Find where the given text appears and provide that cell's center as (x, y) coordinate. 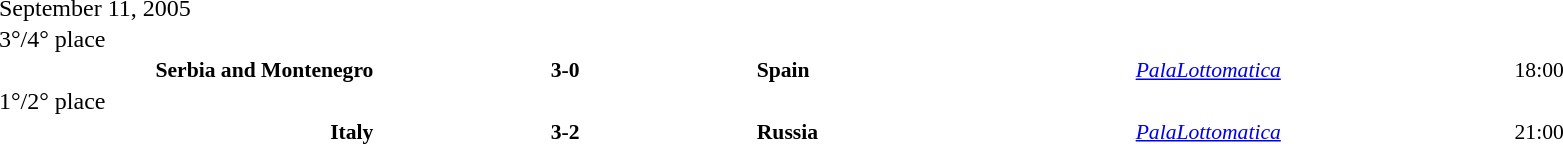
3-0 (564, 70)
PalaLottomatica (1322, 70)
Spain (944, 70)
